Extract the [X, Y] coordinate from the center of the cell holding the provided text.  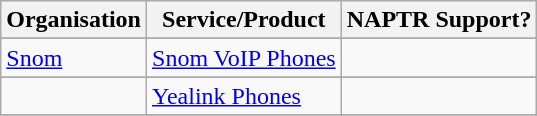
Snom [74, 58]
Yealink Phones [244, 96]
Snom VoIP Phones [244, 58]
Organisation [74, 20]
Service/Product [244, 20]
NAPTR Support? [439, 20]
